Capture the cell that displays the provided text and extract its [X, Y] central coordinate. 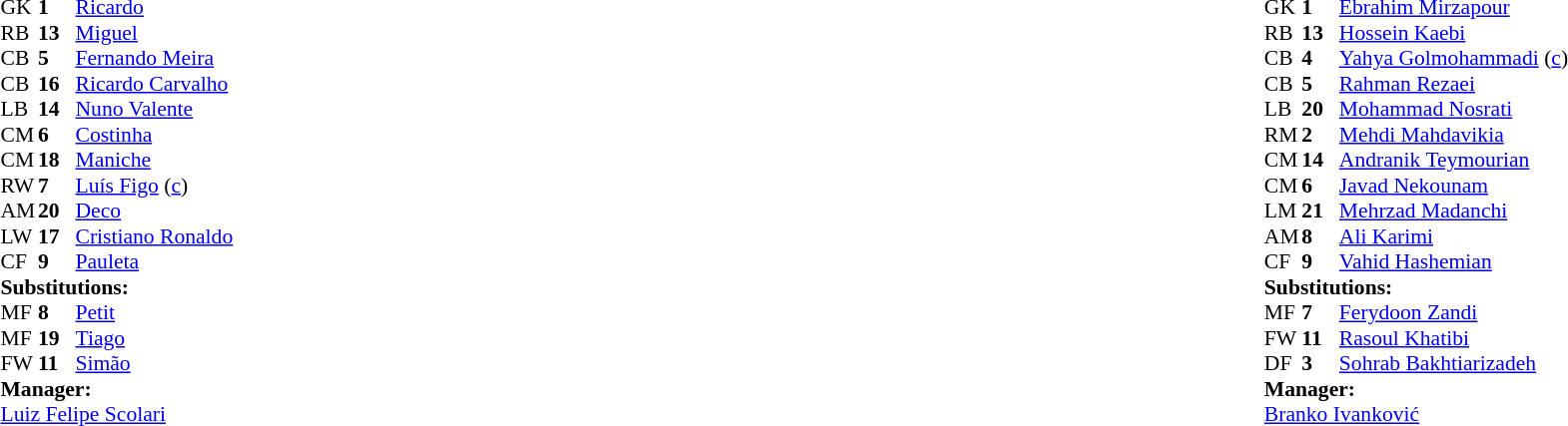
Fernando Meira [155, 59]
Pauleta [155, 262]
Ricardo Carvalho [155, 84]
Yahya Golmohammadi (c) [1454, 59]
RW [19, 186]
DF [1283, 364]
Cristiano Ronaldo [155, 236]
Javad Nekounam [1454, 186]
Rasoul Khatibi [1454, 338]
3 [1320, 364]
19 [57, 338]
16 [57, 84]
2 [1320, 135]
Petit [155, 312]
Deco [155, 211]
Ali Karimi [1454, 236]
Tiago [155, 338]
LM [1283, 211]
Rahman Rezaei [1454, 84]
Costinha [155, 135]
4 [1320, 59]
RM [1283, 135]
21 [1320, 211]
Mehrzad Madanchi [1454, 211]
Mehdi Mahdavikia [1454, 135]
Vahid Hashemian [1454, 262]
Nuno Valente [155, 109]
18 [57, 161]
Sohrab Bakhtiarizadeh [1454, 364]
17 [57, 236]
Maniche [155, 161]
Miguel [155, 33]
Luís Figo (c) [155, 186]
LW [19, 236]
Andranik Teymourian [1454, 161]
Mohammad Nosrati [1454, 109]
Simão [155, 364]
Hossein Kaebi [1454, 33]
Ferydoon Zandi [1454, 312]
